Return (X, Y) of the center of cell containing provided text 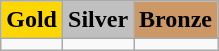
Gold (32, 20)
Bronze (176, 20)
Silver (98, 20)
